Locate the cell with the specified text and output its (x, y) center coordinate. 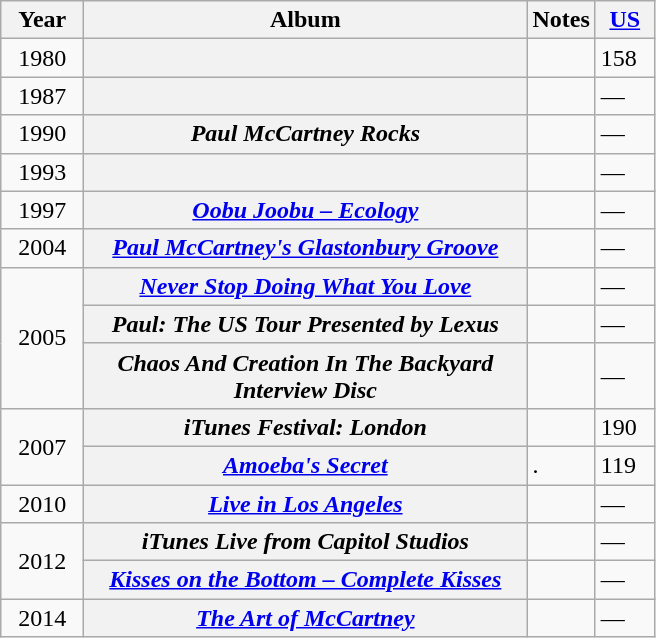
Paul McCartney Rocks (306, 134)
Paul McCartney's Glastonbury Groove (306, 248)
2014 (42, 618)
158 (624, 58)
Never Stop Doing What You Love (306, 286)
Oobu Joobu – Ecology (306, 210)
2007 (42, 446)
1997 (42, 210)
Amoeba's Secret (306, 465)
1990 (42, 134)
The Art of McCartney (306, 618)
US (624, 20)
Album (306, 20)
Notes (561, 20)
Kisses on the Bottom – Complete Kisses (306, 580)
119 (624, 465)
iTunes Festival: London (306, 427)
1987 (42, 96)
Year (42, 20)
1980 (42, 58)
2012 (42, 561)
Chaos And Creation In The Backyard Interview Disc (306, 376)
2004 (42, 248)
2005 (42, 338)
Paul: The US Tour Presented by Lexus (306, 324)
Live in Los Angeles (306, 503)
2010 (42, 503)
iTunes Live from Capitol Studios (306, 542)
190 (624, 427)
. (561, 465)
1993 (42, 172)
